Find where the given text appears and provide that cell's center as (x, y) coordinate. 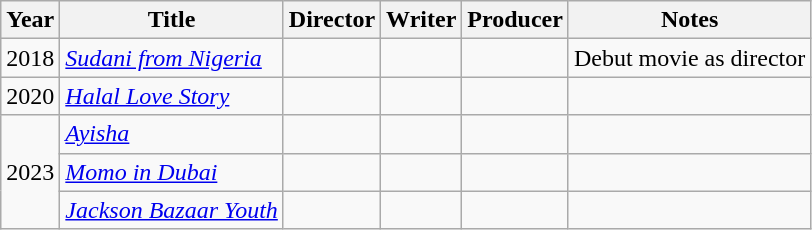
Director (332, 20)
2020 (30, 96)
Sudani from Nigeria (172, 58)
Year (30, 20)
2023 (30, 172)
Debut movie as director (689, 58)
Jackson Bazaar Youth (172, 210)
Writer (422, 20)
Halal Love Story (172, 96)
Producer (516, 20)
Momo in Dubai (172, 172)
2018 (30, 58)
Notes (689, 20)
Ayisha (172, 134)
Title (172, 20)
